Determine the (X, Y) coordinate at the center of the cell enclosing the given text.  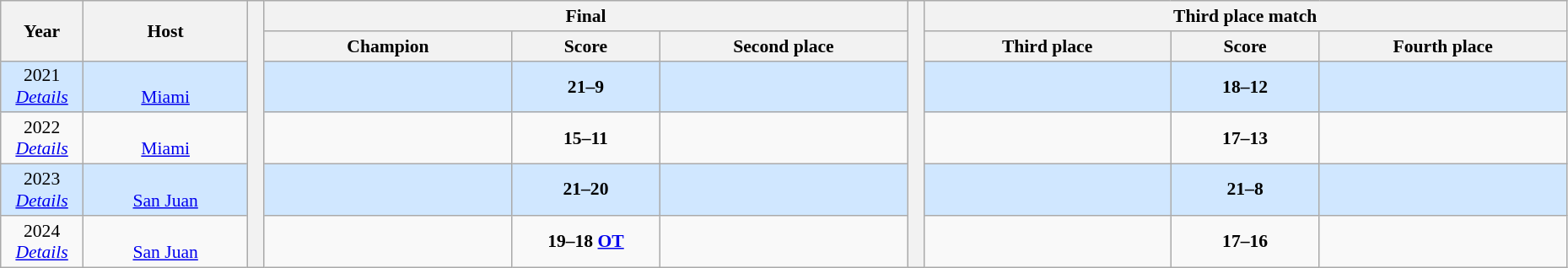
Year (42, 30)
Second place (783, 46)
21–9 (586, 86)
21–20 (586, 190)
21–8 (1245, 190)
2021Details (42, 86)
Fourth place (1442, 46)
17–16 (1245, 241)
19–18 OT (586, 241)
15–11 (586, 138)
2024Details (42, 241)
18–12 (1245, 86)
17–13 (1245, 138)
Host (165, 30)
Third place (1048, 46)
Third place match (1245, 16)
2022Details (42, 138)
Final (585, 16)
2023Details (42, 190)
Champion (388, 46)
